Locate the cell with the specified text and output its (x, y) center coordinate. 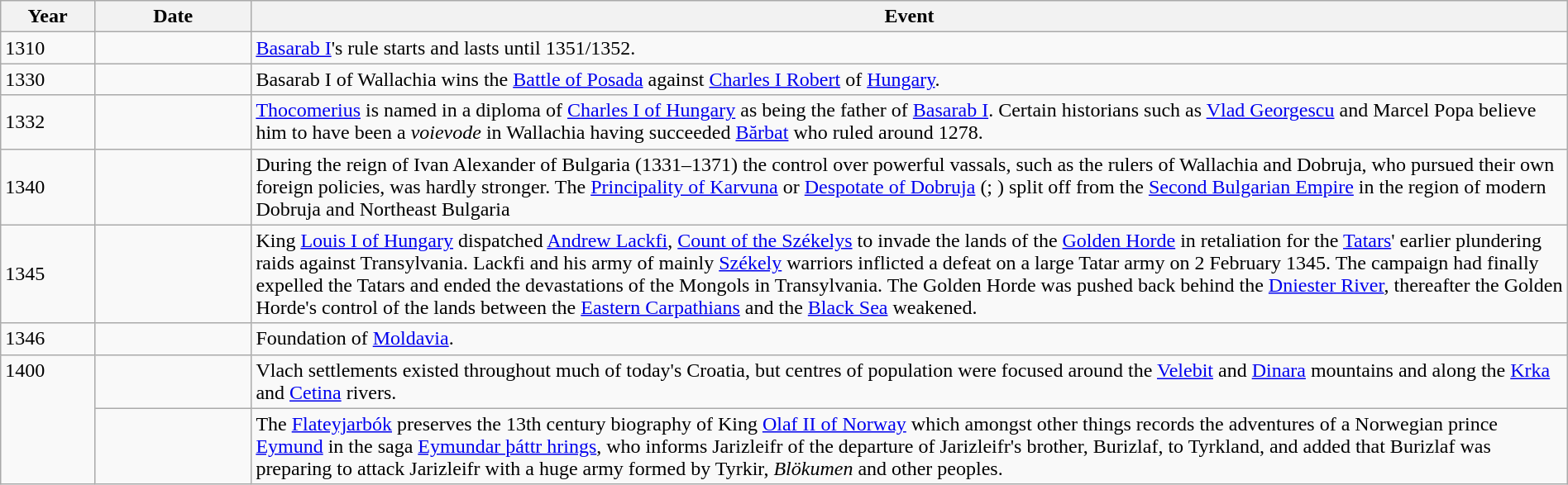
Foundation of Moldavia. (910, 339)
1330 (48, 79)
Event (910, 17)
1310 (48, 48)
Basarab I's rule starts and lasts until 1351/1352. (910, 48)
Basarab I of Wallachia wins the Battle of Posada against Charles I Robert of Hungary. (910, 79)
Year (48, 17)
1400 (48, 420)
1346 (48, 339)
1340 (48, 187)
1345 (48, 274)
Date (172, 17)
1332 (48, 122)
